Extract the [x, y] coordinate from the center of the cell holding the provided text.  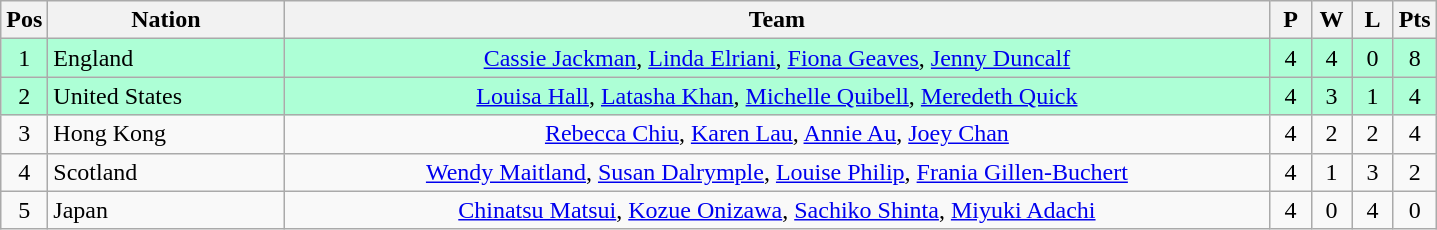
Scotland [166, 172]
P [1290, 20]
Pts [1414, 20]
Cassie Jackman, Linda Elriani, Fiona Geaves, Jenny Duncalf [777, 58]
Chinatsu Matsui, Kozue Onizawa, Sachiko Shinta, Miyuki Adachi [777, 210]
Hong Kong [166, 134]
United States [166, 96]
Japan [166, 210]
W [1332, 20]
Nation [166, 20]
Pos [24, 20]
Louisa Hall, Latasha Khan, Michelle Quibell, Meredeth Quick [777, 96]
England [166, 58]
8 [1414, 58]
L [1372, 20]
Wendy Maitland, Susan Dalrymple, Louise Philip, Frania Gillen-Buchert [777, 172]
Rebecca Chiu, Karen Lau, Annie Au, Joey Chan [777, 134]
Team [777, 20]
5 [24, 210]
